Return the [X, Y] coordinate for the center point of the cell that contains the specified text.  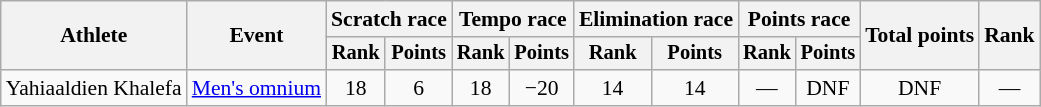
Total points [920, 36]
Athlete [94, 36]
Scratch race [389, 19]
Tempo race [513, 19]
Elimination race [656, 19]
Yahiaaldien Khalefa [94, 88]
6 [418, 88]
Points race [799, 19]
Event [256, 36]
−20 [541, 88]
Men's omnium [256, 88]
